Scan for the cell matching the given text and deliver its [X, Y] coordinate at center. 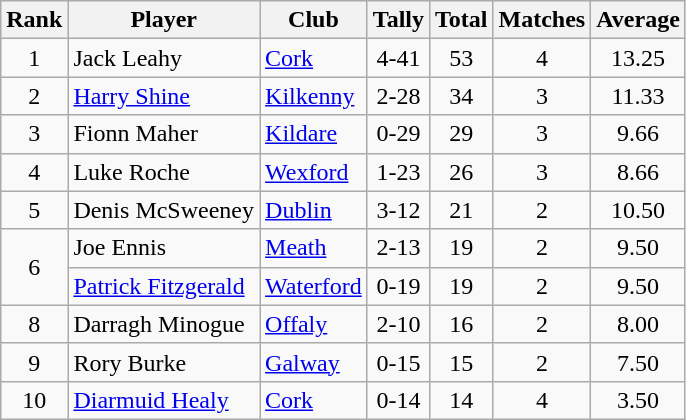
Darragh Minogue [164, 324]
5 [34, 210]
9 [34, 362]
Player [164, 20]
Dublin [314, 210]
8 [34, 324]
Meath [314, 248]
13.25 [638, 58]
Offaly [314, 324]
2-10 [398, 324]
1-23 [398, 172]
0-14 [398, 400]
Total [461, 20]
10 [34, 400]
Wexford [314, 172]
10.50 [638, 210]
3-12 [398, 210]
Luke Roche [164, 172]
Denis McSweeney [164, 210]
9.66 [638, 134]
3.50 [638, 400]
1 [34, 58]
Tally [398, 20]
Patrick Fitzgerald [164, 286]
Rory Burke [164, 362]
Rank [34, 20]
0-29 [398, 134]
Waterford [314, 286]
53 [461, 58]
Kildare [314, 134]
16 [461, 324]
0-15 [398, 362]
Club [314, 20]
Kilkenny [314, 96]
4-41 [398, 58]
2-13 [398, 248]
26 [461, 172]
Matches [542, 20]
Fionn Maher [164, 134]
8.00 [638, 324]
34 [461, 96]
2-28 [398, 96]
8.66 [638, 172]
7.50 [638, 362]
Galway [314, 362]
15 [461, 362]
29 [461, 134]
Harry Shine [164, 96]
21 [461, 210]
Joe Ennis [164, 248]
0-19 [398, 286]
Diarmuid Healy [164, 400]
14 [461, 400]
6 [34, 267]
11.33 [638, 96]
Jack Leahy [164, 58]
Average [638, 20]
